Identify which cell holds the provided text, then report its (x, y) central coordinate. 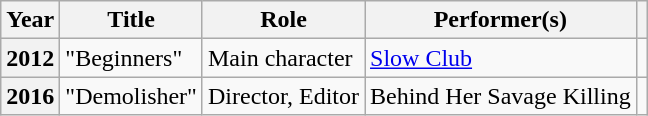
2016 (30, 96)
"Beginners" (132, 58)
Year (30, 20)
2012 (30, 58)
"Demolisher" (132, 96)
Title (132, 20)
Main character (283, 58)
Role (283, 20)
Performer(s) (500, 20)
Slow Club (500, 58)
Director, Editor (283, 96)
Behind Her Savage Killing (500, 96)
